Identify which cell holds the provided text, then report its (X, Y) central coordinate. 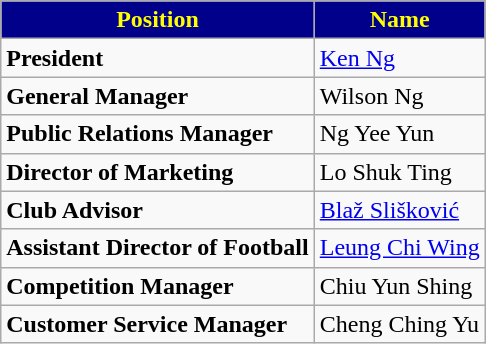
Name (400, 20)
General Manager (158, 96)
Position (158, 20)
Lo Shuk Ting (400, 172)
Public Relations Manager (158, 134)
Competition Manager (158, 286)
Assistant Director of Football (158, 248)
Cheng Ching Yu (400, 324)
Ng Yee Yun (400, 134)
Director of Marketing (158, 172)
Customer Service Manager (158, 324)
Club Advisor (158, 210)
Blaž Slišković (400, 210)
President (158, 58)
Ken Ng (400, 58)
Leung Chi Wing (400, 248)
Chiu Yun Shing (400, 286)
Wilson Ng (400, 96)
